Return the (X, Y) coordinate for the center point of the cell that contains the specified text.  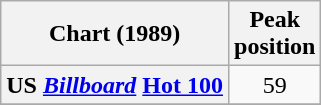
US Billboard Hot 100 (115, 85)
Chart (1989) (115, 34)
59 (275, 85)
Peakposition (275, 34)
